Return [x, y] of the center of cell containing provided text 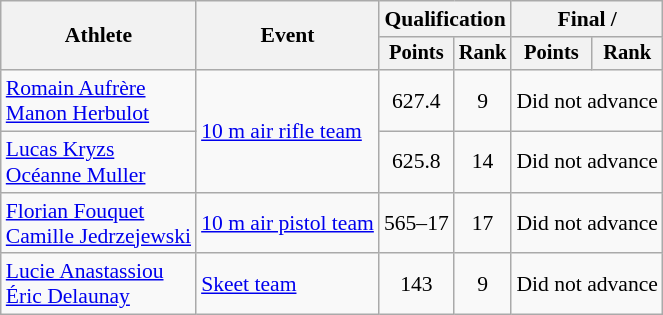
Romain AufrèreManon Herbulot [98, 100]
565–17 [416, 224]
Event [288, 36]
Florian FouquetCamille Jedrzejewski [98, 224]
10 m air pistol team [288, 224]
Lucas KryzsOcéanne Muller [98, 162]
627.4 [416, 100]
10 m air rifle team [288, 131]
17 [483, 224]
Final / [587, 19]
Athlete [98, 36]
143 [416, 284]
Skeet team [288, 284]
Lucie AnastassiouÉric Delaunay [98, 284]
625.8 [416, 162]
Qualification [445, 19]
14 [483, 162]
